Detect which cell encompasses the target text, then output its [X, Y] center coordinate. 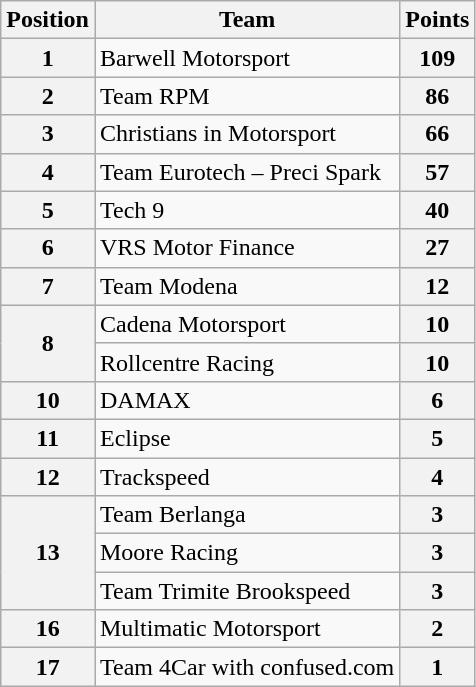
16 [48, 629]
DAMAX [246, 400]
VRS Motor Finance [246, 248]
27 [438, 248]
Points [438, 20]
Team 4Car with confused.com [246, 667]
Trackspeed [246, 477]
Tech 9 [246, 210]
17 [48, 667]
Team Berlanga [246, 515]
11 [48, 438]
Team Trimite Brookspeed [246, 591]
66 [438, 134]
Team Eurotech – Preci Spark [246, 172]
109 [438, 58]
Team RPM [246, 96]
40 [438, 210]
Christians in Motorsport [246, 134]
Rollcentre Racing [246, 362]
Position [48, 20]
7 [48, 286]
8 [48, 343]
Barwell Motorsport [246, 58]
Cadena Motorsport [246, 324]
Team [246, 20]
Eclipse [246, 438]
86 [438, 96]
13 [48, 553]
Moore Racing [246, 553]
Multimatic Motorsport [246, 629]
Team Modena [246, 286]
57 [438, 172]
